From the cell containing the given text, extract its center point as [x, y] coordinate. 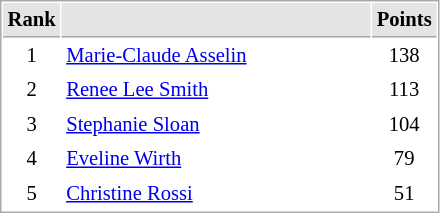
51 [404, 194]
Eveline Wirth [216, 158]
Marie-Claude Asselin [216, 56]
113 [404, 90]
79 [404, 158]
104 [404, 124]
2 [32, 90]
3 [32, 124]
Renee Lee Smith [216, 90]
Points [404, 20]
5 [32, 194]
138 [404, 56]
4 [32, 158]
Christine Rossi [216, 194]
Stephanie Sloan [216, 124]
1 [32, 56]
Rank [32, 20]
